For the text-containing cell, return its midpoint in [X, Y] coordinate format. 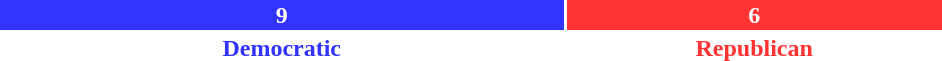
9 [282, 15]
6 [754, 15]
